Find where the given text appears and provide that cell's center as [X, Y] coordinate. 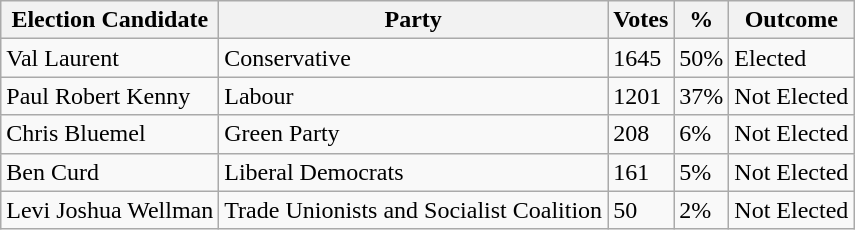
Labour [414, 96]
Party [414, 20]
6% [702, 134]
Ben Curd [110, 172]
1645 [641, 58]
50% [702, 58]
Election Candidate [110, 20]
% [702, 20]
208 [641, 134]
Elected [792, 58]
Paul Robert Kenny [110, 96]
Outcome [792, 20]
161 [641, 172]
Conservative [414, 58]
Green Party [414, 134]
Trade Unionists and Socialist Coalition [414, 210]
Chris Bluemel [110, 134]
Votes [641, 20]
50 [641, 210]
2% [702, 210]
Liberal Democrats [414, 172]
Val Laurent [110, 58]
37% [702, 96]
1201 [641, 96]
Levi Joshua Wellman [110, 210]
5% [702, 172]
